Find where the given text appears and provide that cell's center as (x, y) coordinate. 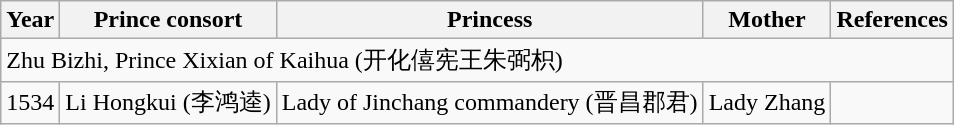
Princess (490, 20)
1534 (30, 102)
Zhu Bizhi, Prince Xixian of Kaihua (开化僖宪王朱弼枳) (478, 60)
Li Hongkui (李鸿逵) (168, 102)
References (892, 20)
Lady of Jinchang commandery (晋昌郡君) (490, 102)
Mother (767, 20)
Year (30, 20)
Prince consort (168, 20)
Lady Zhang (767, 102)
